Provide the (x, y) coordinate of the cell's center where the given text is located.  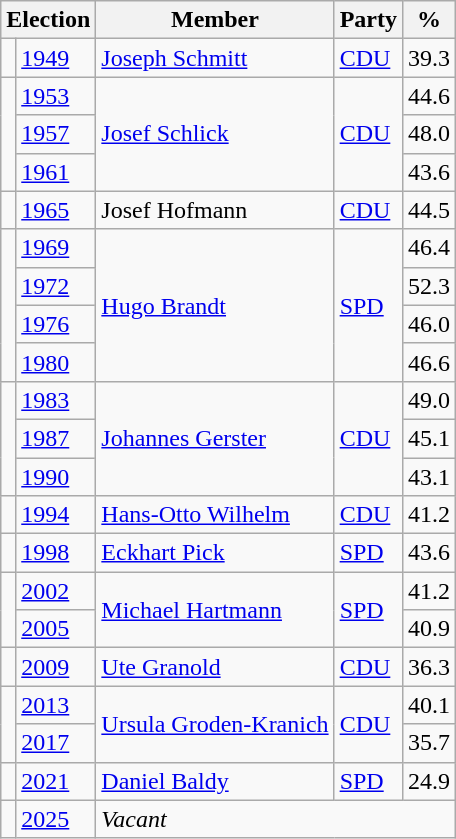
Daniel Baldy (215, 781)
45.1 (428, 438)
46.0 (428, 324)
2002 (56, 591)
1961 (56, 172)
1994 (56, 515)
52.3 (428, 286)
1983 (56, 400)
1969 (56, 248)
2013 (56, 705)
Eckhart Pick (215, 553)
49.0 (428, 400)
39.3 (428, 58)
1949 (56, 58)
1998 (56, 553)
46.6 (428, 362)
Joseph Schmitt (215, 58)
% (428, 20)
36.3 (428, 667)
Ute Granold (215, 667)
1953 (56, 96)
Election (48, 20)
Hugo Brandt (215, 305)
2025 (56, 819)
Johannes Gerster (215, 438)
44.6 (428, 96)
1990 (56, 477)
Josef Hofmann (215, 210)
48.0 (428, 134)
2009 (56, 667)
35.7 (428, 743)
1957 (56, 134)
Josef Schlick (215, 134)
1972 (56, 286)
24.9 (428, 781)
2021 (56, 781)
Ursula Groden-Kranich (215, 724)
Michael Hartmann (215, 610)
Vacant (276, 819)
2017 (56, 743)
1965 (56, 210)
1976 (56, 324)
Member (215, 20)
2005 (56, 629)
46.4 (428, 248)
1987 (56, 438)
44.5 (428, 210)
Party (368, 20)
40.1 (428, 705)
40.9 (428, 629)
1980 (56, 362)
Hans-Otto Wilhelm (215, 515)
43.1 (428, 477)
